Search for the cell housing the specified text and yield its (X, Y) center coordinate. 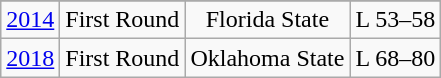
L 68–80 (396, 58)
Oklahoma State (268, 58)
Florida State (268, 20)
2014 (30, 20)
L 53–58 (396, 20)
2018 (30, 58)
